Scan for the cell matching the given text and deliver its (X, Y) coordinate at center. 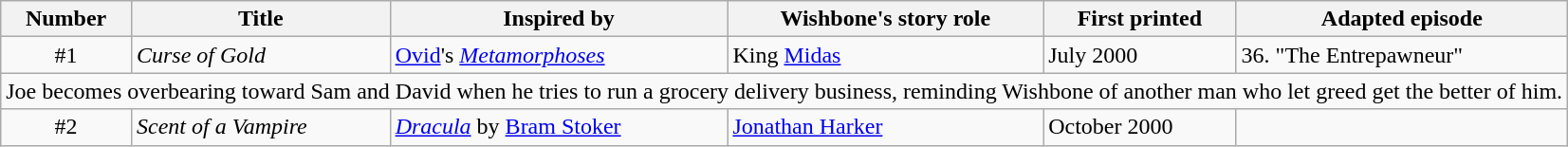
Ovid's Metamorphoses (559, 55)
July 2000 (1140, 55)
Dracula by Bram Stoker (559, 127)
King Midas (886, 55)
Adapted episode (1402, 19)
#2 (66, 127)
Wishbone's story role (886, 19)
#1 (66, 55)
First printed (1140, 19)
Scent of a Vampire (260, 127)
Inspired by (559, 19)
36. "The Entrepawneur" (1402, 55)
October 2000 (1140, 127)
Number (66, 19)
Curse of Gold (260, 55)
Jonathan Harker (886, 127)
Title (260, 19)
